Return the (x, y) coordinate for the center point of the cell that contains the specified text.  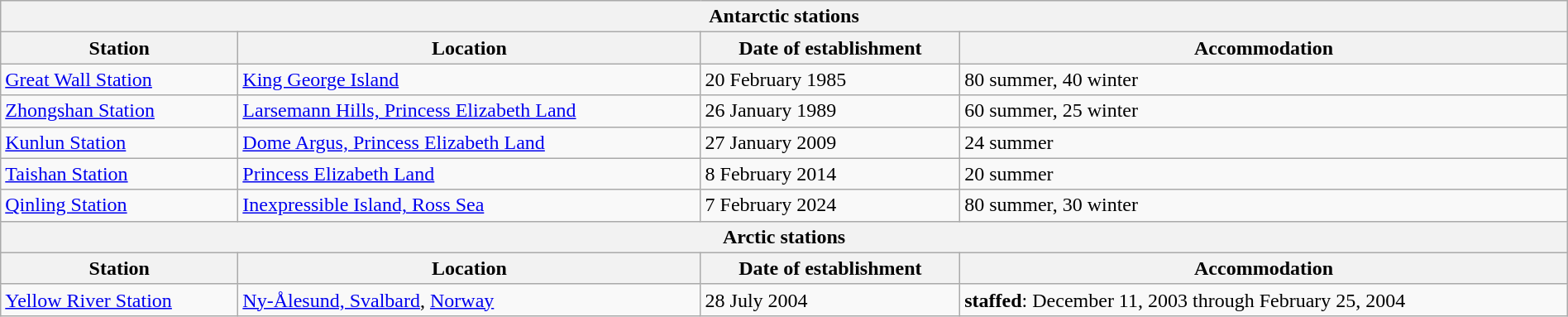
Larsemann Hills, Princess Elizabeth Land (470, 111)
Inexpressible Island, Ross Sea (470, 205)
20 summer (1264, 174)
staffed: December 11, 2003 through February 25, 2004 (1264, 300)
Great Wall Station (119, 79)
Yellow River Station (119, 300)
7 February 2024 (830, 205)
80 summer, 40 winter (1264, 79)
Ny-Ålesund, Svalbard, Norway (470, 300)
60 summer, 25 winter (1264, 111)
28 July 2004 (830, 300)
8 February 2014 (830, 174)
Taishan Station (119, 174)
20 February 1985 (830, 79)
Arctic stations (784, 237)
Princess Elizabeth Land (470, 174)
27 January 2009 (830, 142)
Kunlun Station (119, 142)
Qinling Station (119, 205)
Dome Argus, Princess Elizabeth Land (470, 142)
80 summer, 30 winter (1264, 205)
24 summer (1264, 142)
Antarctic stations (784, 17)
26 January 1989 (830, 111)
King George Island (470, 79)
Zhongshan Station (119, 111)
